Search for the cell housing the specified text and yield its (x, y) center coordinate. 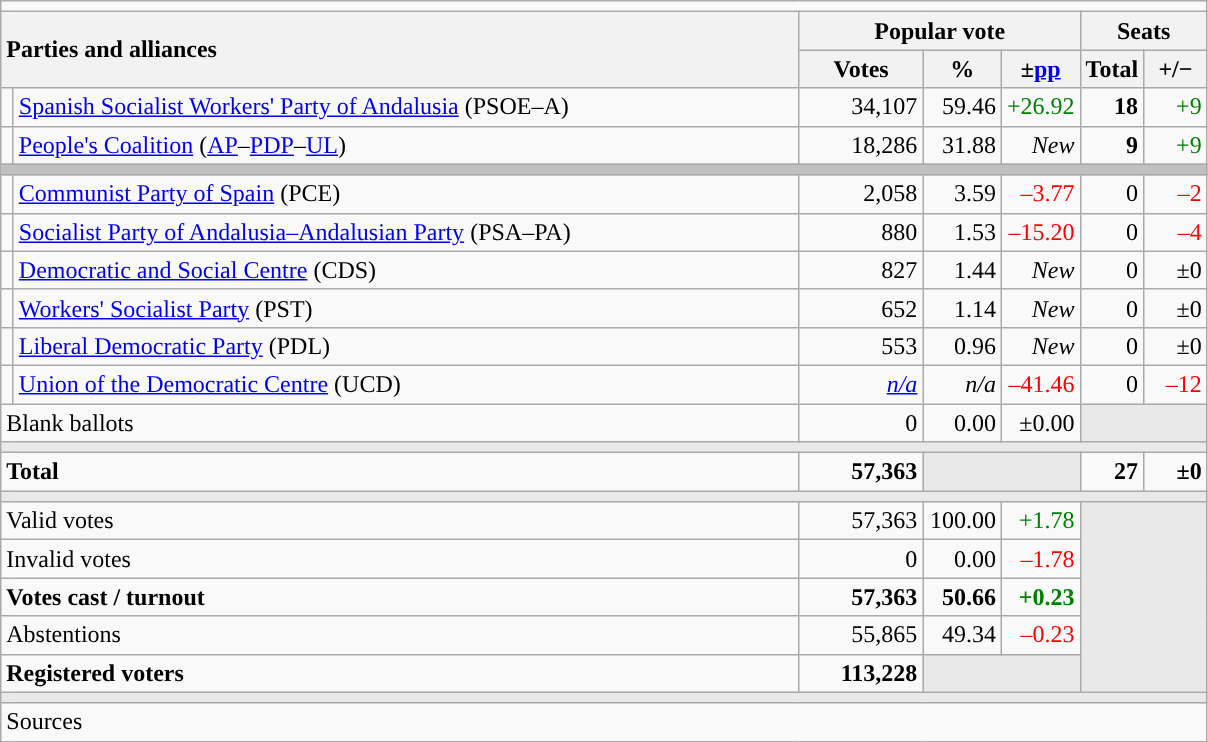
Spanish Socialist Workers' Party of Andalusia (PSOE–A) (406, 107)
31.88 (962, 145)
113,228 (861, 673)
9 (1112, 145)
+/− (1176, 69)
Votes (861, 69)
Socialist Party of Andalusia–Andalusian Party (PSA–PA) (406, 232)
Popular vote (940, 31)
Communist Party of Spain (PCE) (406, 194)
553 (861, 346)
–1.78 (1040, 559)
Invalid votes (400, 559)
Votes cast / turnout (400, 597)
27 (1112, 472)
Valid votes (400, 521)
Seats (1144, 31)
1.53 (962, 232)
59.46 (962, 107)
–4 (1176, 232)
1.44 (962, 270)
% (962, 69)
55,865 (861, 635)
50.66 (962, 597)
Parties and alliances (400, 50)
±0.00 (1040, 423)
880 (861, 232)
Liberal Democratic Party (PDL) (406, 346)
–0.23 (1040, 635)
2,058 (861, 194)
Abstentions (400, 635)
49.34 (962, 635)
Sources (604, 722)
Registered voters (400, 673)
+0.23 (1040, 597)
34,107 (861, 107)
18 (1112, 107)
±pp (1040, 69)
+26.92 (1040, 107)
People's Coalition (AP–PDP–UL) (406, 145)
Democratic and Social Centre (CDS) (406, 270)
–3.77 (1040, 194)
Union of the Democratic Centre (UCD) (406, 384)
3.59 (962, 194)
0.96 (962, 346)
Workers' Socialist Party (PST) (406, 308)
100.00 (962, 521)
–12 (1176, 384)
–2 (1176, 194)
+1.78 (1040, 521)
Blank ballots (400, 423)
18,286 (861, 145)
–41.46 (1040, 384)
827 (861, 270)
1.14 (962, 308)
–15.20 (1040, 232)
652 (861, 308)
